Capture the cell that displays the provided text and extract its [X, Y] central coordinate. 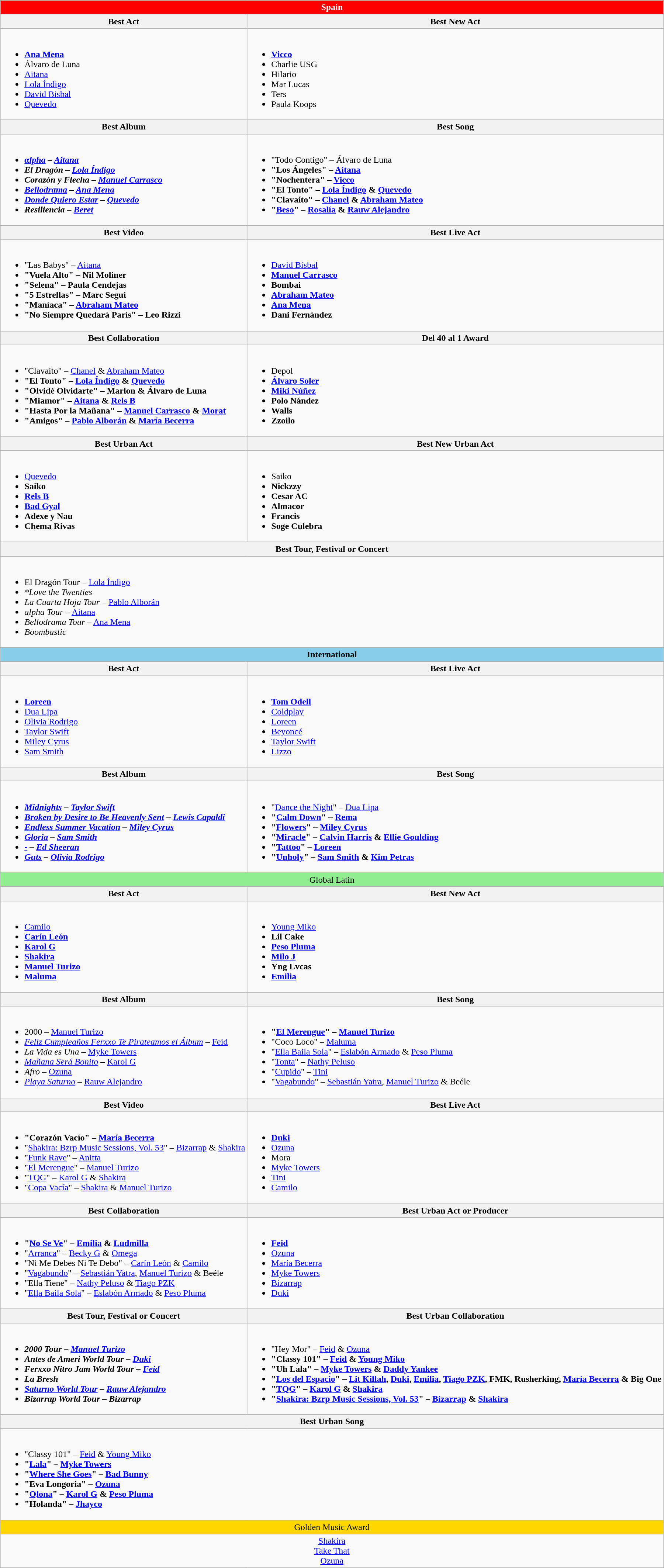
DepolÁlvaro SolerMiki NúñezPolo NándezWallsZzoilo [455, 391]
Spain [332, 7]
αlpha – AitanaEl Dragón – Lola ÍndigoCorazón y Flecha – Manuel CarrascoBellodrama – Ana MenaDonde Quiero Estar – QuevedoResiliencia – Beret [124, 180]
El Dragón Tour – Lola Índigo*Love the TwentiesLa Cuarta Hoja Tour – Pablo Alboránalpha Tour – AitanaBellodrama Tour – Ana MenaBoombastic [332, 602]
Best Urban Collaboration [455, 1316]
Best Urban Act or Producer [455, 1210]
Best New Urban Act [455, 443]
Golden Music Award [332, 1527]
FeidOzunaMaría BecerraMyke TowersBizarrapDuki [455, 1263]
ViccoCharlie USGHilarioMar LucasTersPaula Koops [455, 74]
Best Urban Act [124, 443]
CamiloCarín LeónKarol GShakiraManuel TurizoMaluma [124, 946]
International [332, 655]
Tom OdellColdplayLoreenBeyoncéTaylor SwiftLizzo [455, 721]
Ana MenaÁlvaro de LunaAitanaLola ÍndigoDavid BisbalQuevedo [124, 74]
SaikoNickzzyCesar ACAlmacorFrancisSoge Culebra [455, 496]
QuevedoSaikoRels BBad GyalAdexe y NauChema Rivas [124, 496]
ShakiraTake ThatOzuna [332, 1551]
Best Urban Song [332, 1422]
Del 40 al 1 Award [455, 338]
David BisbalManuel CarrascoBombaiAbraham MateoAna MenaDani Fernández [455, 285]
DukiOzunaMoraMyke TowersTiniCamilo [455, 1157]
Global Latin [332, 880]
LoreenDua LipaOlivia RodrigoTaylor SwiftMiley CyrusSam Smith [124, 721]
Young MikoLil CakePeso PlumaMilo JYng LvcasEmilia [455, 946]
